Pinpoint the cell where the given text exists, returning its (x, y) midpoint coordinate. 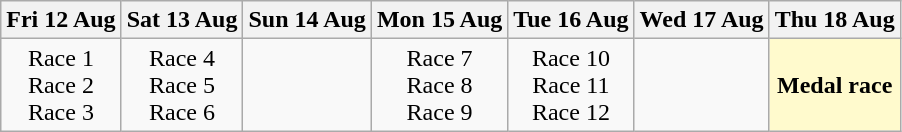
Race 4Race 5Race 6 (182, 85)
Race 1Race 2Race 3 (61, 85)
Race 7Race 8Race 9 (439, 85)
Race 10Race 11Race 12 (571, 85)
Medal race (834, 85)
Tue 16 Aug (571, 20)
Sat 13 Aug (182, 20)
Thu 18 Aug (834, 20)
Mon 15 Aug (439, 20)
Fri 12 Aug (61, 20)
Sun 14 Aug (307, 20)
Wed 17 Aug (702, 20)
